Output the (X, Y) coordinate of the center of the cell containing the given text.  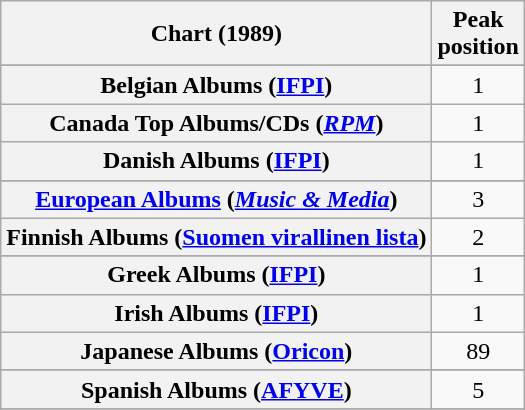
Greek Albums (IFPI) (216, 275)
89 (478, 351)
Japanese Albums (Oricon) (216, 351)
Peakposition (478, 34)
5 (478, 389)
3 (478, 199)
European Albums (Music & Media) (216, 199)
Danish Albums (IFPI) (216, 161)
Canada Top Albums/CDs (RPM) (216, 123)
Finnish Albums (Suomen virallinen lista) (216, 237)
Spanish Albums (AFYVE) (216, 389)
Belgian Albums (IFPI) (216, 85)
2 (478, 237)
Irish Albums (IFPI) (216, 313)
Chart (1989) (216, 34)
